Extract the [X, Y] coordinate from the center of the cell holding the provided text.  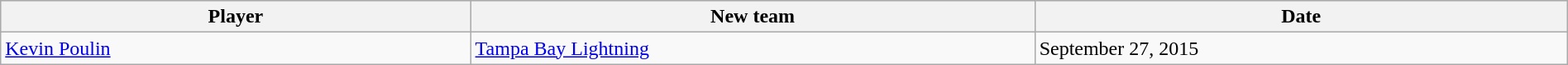
Kevin Poulin [236, 48]
Tampa Bay Lightning [753, 48]
New team [753, 17]
Date [1301, 17]
September 27, 2015 [1301, 48]
Player [236, 17]
